From the cell containing the given text, extract its center point as [X, Y] coordinate. 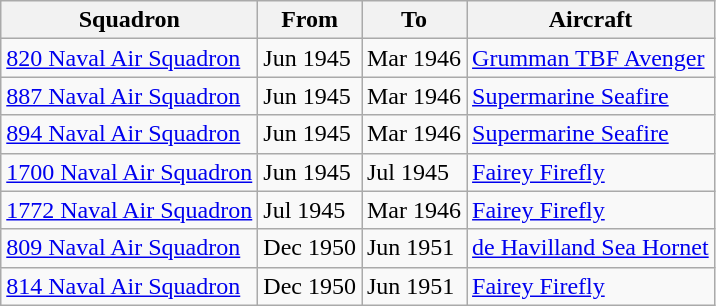
1700 Naval Air Squadron [130, 172]
From [310, 20]
Grumman TBF Avenger [591, 58]
1772 Naval Air Squadron [130, 210]
To [414, 20]
894 Naval Air Squadron [130, 134]
887 Naval Air Squadron [130, 96]
Squadron [130, 20]
814 Naval Air Squadron [130, 286]
809 Naval Air Squadron [130, 248]
Aircraft [591, 20]
820 Naval Air Squadron [130, 58]
de Havilland Sea Hornet [591, 248]
